For the text-containing cell, return its midpoint in (x, y) coordinate format. 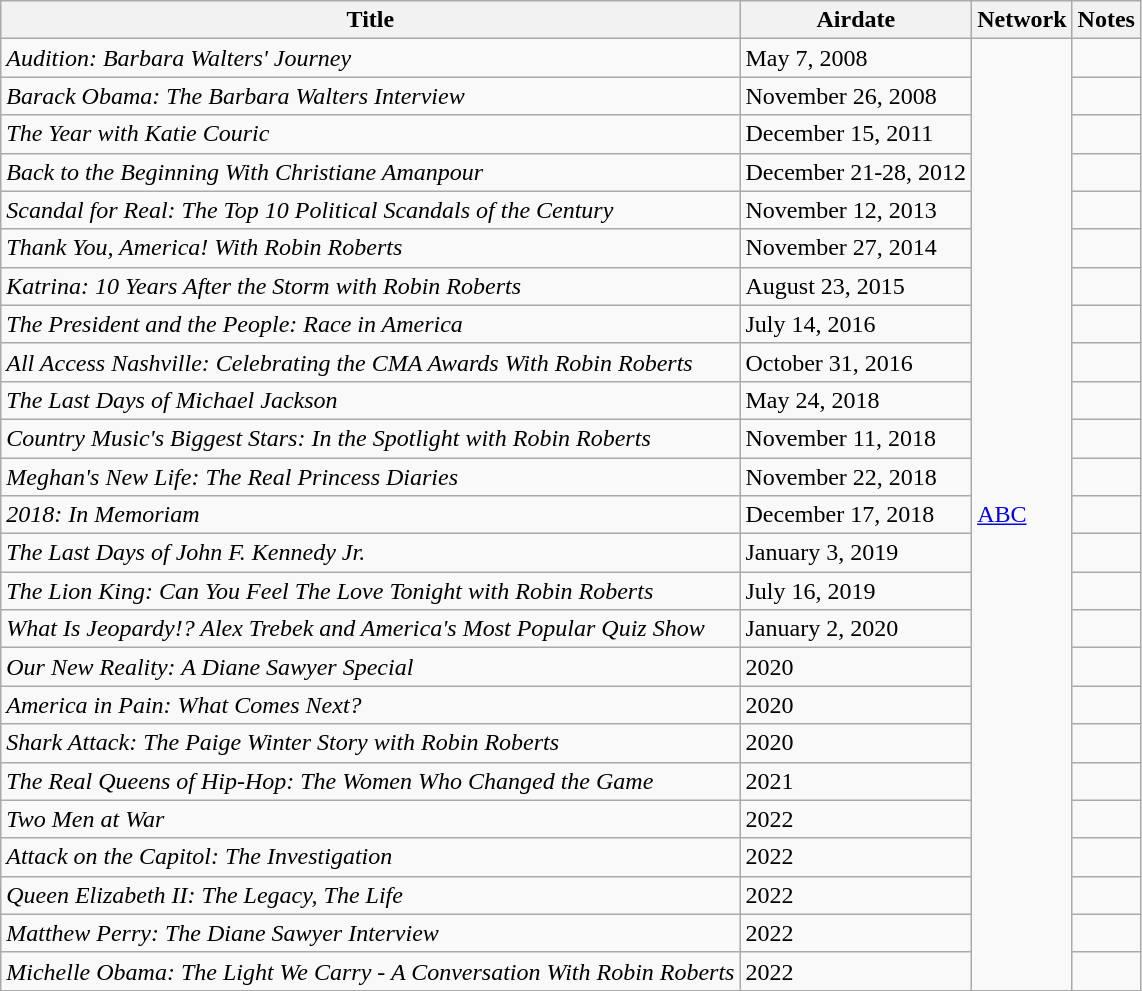
The Last Days of Michael Jackson (370, 400)
The Lion King: Can You Feel The Love Tonight with Robin Roberts (370, 591)
2018: In Memoriam (370, 515)
May 7, 2008 (856, 58)
Scandal for Real: The Top 10 Political Scandals of the Century (370, 210)
Matthew Perry: The Diane Sawyer Interview (370, 933)
The Year with Katie Couric (370, 134)
December 21-28, 2012 (856, 172)
August 23, 2015 (856, 286)
Shark Attack: The Paige Winter Story with Robin Roberts (370, 743)
2021 (856, 781)
November 22, 2018 (856, 477)
Title (370, 20)
Meghan's New Life: The Real Princess Diaries (370, 477)
November 11, 2018 (856, 438)
Our New Reality: A Diane Sawyer Special (370, 667)
The President and the People: Race in America (370, 324)
Back to the Beginning With Christiane Amanpour (370, 172)
Network (1022, 20)
Country Music's Biggest Stars: In the Spotlight with Robin Roberts (370, 438)
December 15, 2011 (856, 134)
October 31, 2016 (856, 362)
December 17, 2018 (856, 515)
The Real Queens of Hip-Hop: The Women Who Changed the Game (370, 781)
May 24, 2018 (856, 400)
November 12, 2013 (856, 210)
All Access Nashville: Celebrating the CMA Awards With Robin Roberts (370, 362)
July 16, 2019 (856, 591)
Notes (1106, 20)
What Is Jeopardy!? Alex Trebek and America's Most Popular Quiz Show (370, 629)
Audition: Barbara Walters' Journey (370, 58)
Two Men at War (370, 819)
Thank You, America! With Robin Roberts (370, 248)
January 2, 2020 (856, 629)
Airdate (856, 20)
The Last Days of John F. Kennedy Jr. (370, 553)
November 26, 2008 (856, 96)
Katrina: 10 Years After the Storm with Robin Roberts (370, 286)
Michelle Obama: The Light We Carry - A Conversation With Robin Roberts (370, 971)
Attack on the Capitol: The Investigation (370, 857)
January 3, 2019 (856, 553)
July 14, 2016 (856, 324)
Barack Obama: The Barbara Walters Interview (370, 96)
ABC (1022, 515)
America in Pain: What Comes Next? (370, 705)
November 27, 2014 (856, 248)
Queen Elizabeth II: The Legacy, The Life (370, 895)
